Scan for the cell matching the given text and deliver its (X, Y) coordinate at center. 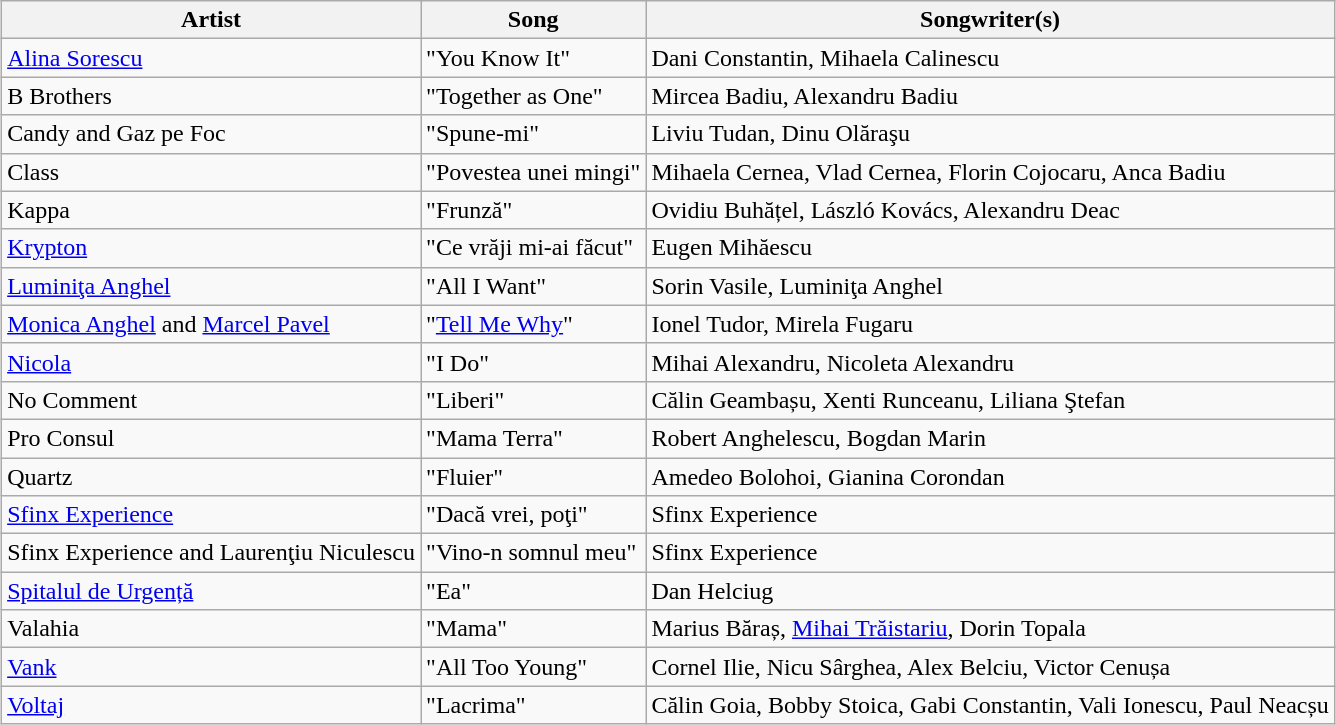
Quartz (212, 477)
Candy and Gaz pe Foc (212, 134)
"All I Want" (534, 286)
"Frunză" (534, 210)
Luminiţa Anghel (212, 286)
Vank (212, 667)
Robert Anghelescu, Bogdan Marin (990, 438)
Liviu Tudan, Dinu Olăraşu (990, 134)
Nicola (212, 362)
B Brothers (212, 96)
"Tell Me Why" (534, 324)
Călin Goia, Bobby Stoica, Gabi Constantin, Vali Ionescu, Paul Neacșu (990, 705)
Spitalul de Urgență (212, 591)
"Dacă vrei, poţi" (534, 515)
Pro Consul (212, 438)
Marius Băraș, Mihai Trăistariu, Dorin Topala (990, 629)
Monica Anghel and Marcel Pavel (212, 324)
Krypton (212, 248)
No Comment (212, 400)
Eugen Mihăescu (990, 248)
Amedeo Bolohoi, Gianina Corondan (990, 477)
"You Know It" (534, 58)
"I Do" (534, 362)
"Mama Terra" (534, 438)
Ionel Tudor, Mirela Fugaru (990, 324)
Song (534, 20)
"Fluier" (534, 477)
"Liberi" (534, 400)
"Ea" (534, 591)
Dan Helciug (990, 591)
"Together as One" (534, 96)
Voltaj (212, 705)
Sfinx Experience and Laurenţiu Niculescu (212, 553)
Kappa (212, 210)
Cornel Ilie, Nicu Sârghea, Alex Belciu, Victor Cenușa (990, 667)
Valahia (212, 629)
Songwriter(s) (990, 20)
"Povestea unei mingi" (534, 172)
Artist (212, 20)
Alina Sorescu (212, 58)
"Spune-mi" (534, 134)
Mihaela Cernea, Vlad Cernea, Florin Cojocaru, Anca Badiu (990, 172)
"Vino-n somnul meu" (534, 553)
Călin Geambașu, Xenti Runceanu, Liliana Ştefan (990, 400)
Mircea Badiu, Alexandru Badiu (990, 96)
"Mama" (534, 629)
"All Too Young" (534, 667)
Class (212, 172)
Sorin Vasile, Luminiţa Anghel (990, 286)
Dani Constantin, Mihaela Calinescu (990, 58)
Ovidiu Buhățel, László Kovács, Alexandru Deac (990, 210)
Mihai Alexandru, Nicoleta Alexandru (990, 362)
"Lacrima" (534, 705)
"Ce vrăji mi-ai făcut" (534, 248)
